From the cell containing the given text, extract its center point as (X, Y) coordinate. 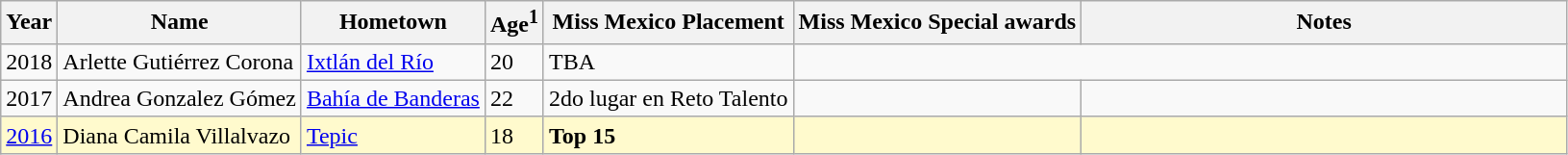
2018 (29, 62)
Notes (1325, 23)
20 (513, 62)
Age1 (513, 23)
Andrea Gonzalez Gómez (180, 98)
Miss Mexico Special awards (937, 23)
TBA (668, 62)
Top 15 (668, 135)
Bahía de Banderas (392, 98)
2016 (29, 135)
Ixtlán del Río (392, 62)
2do lugar en Reto Talento (668, 98)
2017 (29, 98)
22 (513, 98)
Arlette Gutiérrez Corona (180, 62)
Name (180, 23)
18 (513, 135)
Year (29, 23)
Hometown (392, 23)
Diana Camila Villalvazo (180, 135)
Tepic (392, 135)
Miss Mexico Placement (668, 23)
